Identify which cell holds the provided text, then report its [X, Y] central coordinate. 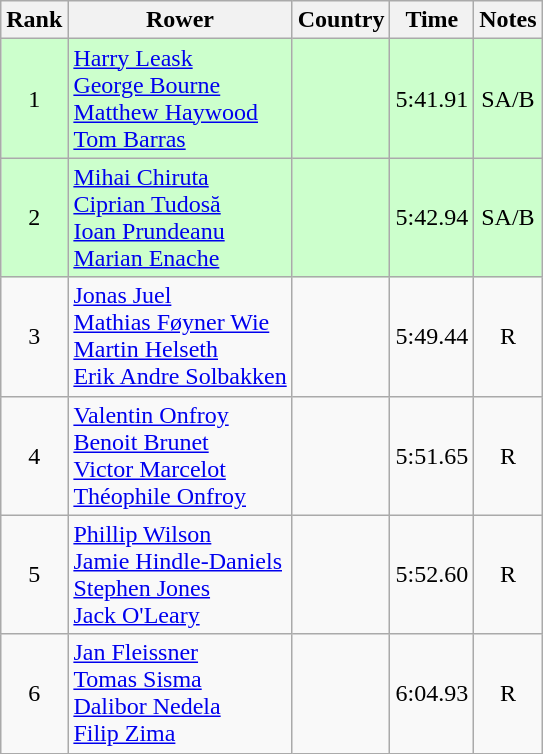
Phillip WilsonJamie Hindle-DanielsStephen JonesJack O'Leary [180, 574]
Jonas JuelMathias Føyner WieMartin HelsethErik Andre Solbakken [180, 336]
5 [34, 574]
2 [34, 218]
Mihai ChirutaCiprian TudosăIoan PrundeanuMarian Enache [180, 218]
6:04.93 [432, 694]
Time [432, 20]
Rank [34, 20]
5:51.65 [432, 456]
5:52.60 [432, 574]
3 [34, 336]
Rower [180, 20]
4 [34, 456]
Jan FleissnerTomas SismaDalibor NedelaFilip Zima [180, 694]
Notes [508, 20]
1 [34, 98]
Harry LeaskGeorge BourneMatthew HaywoodTom Barras [180, 98]
Country [341, 20]
5:42.94 [432, 218]
5:41.91 [432, 98]
6 [34, 694]
Valentin OnfroyBenoit BrunetVictor MarcelotThéophile Onfroy [180, 456]
5:49.44 [432, 336]
